Extract the [x, y] coordinate from the center of the cell holding the provided text.  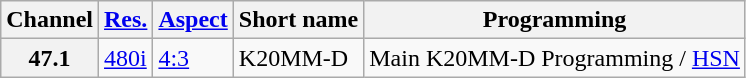
Res. [126, 20]
Channel [50, 20]
Programming [555, 20]
480i [126, 58]
Short name [298, 20]
Aspect [193, 20]
K20MM-D [298, 58]
4:3 [193, 58]
47.1 [50, 58]
Main K20MM-D Programming / HSN [555, 58]
